Output the (x, y) coordinate of the center of the cell containing the given text.  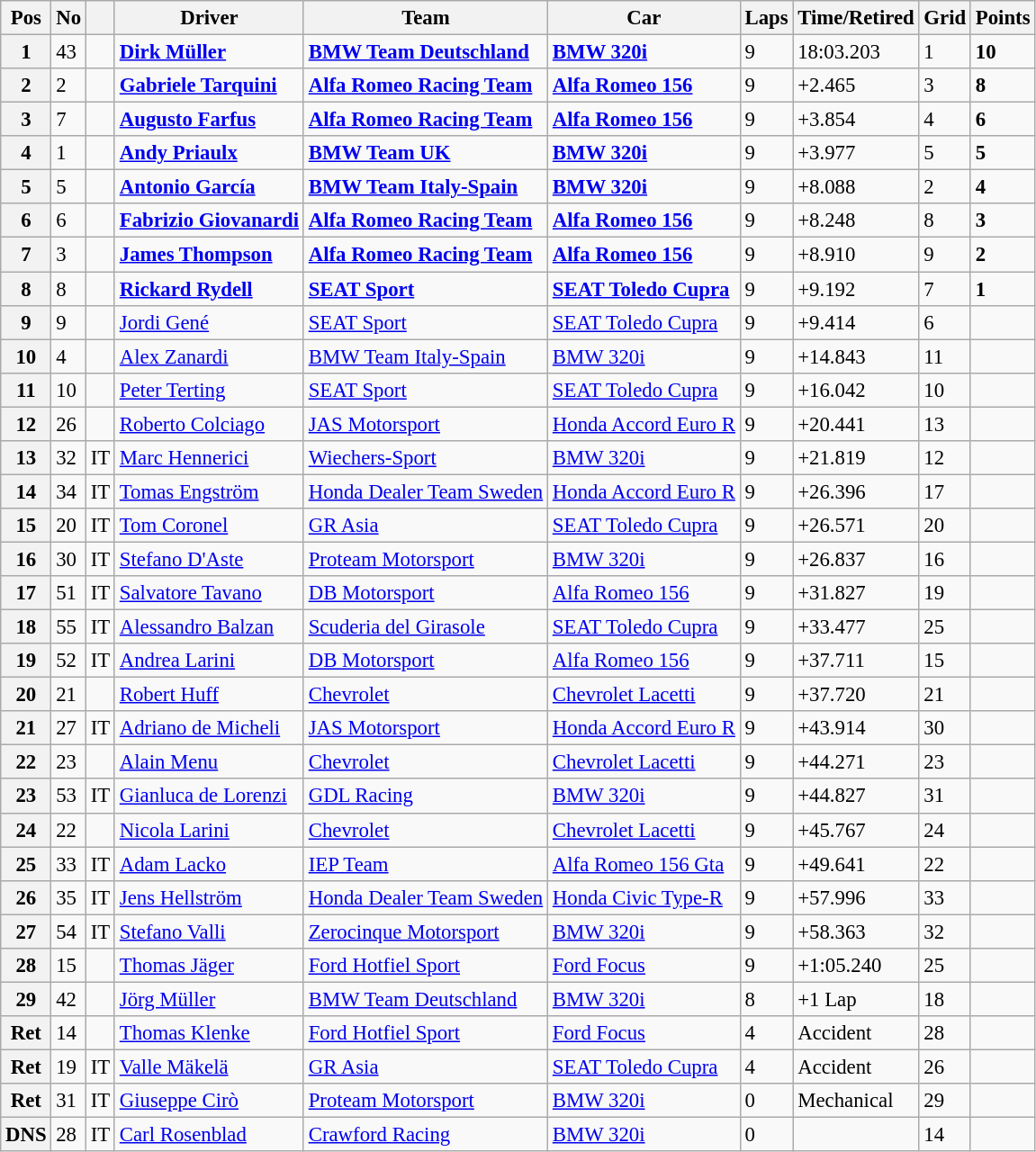
34 (68, 491)
Andrea Larini (209, 661)
+3.977 (856, 153)
+33.477 (856, 627)
Robert Huff (209, 695)
Grid (945, 18)
+57.996 (856, 897)
+20.441 (856, 424)
+8.248 (856, 220)
+31.827 (856, 593)
+9.414 (856, 322)
Car (644, 18)
Fabrizio Giovanardi (209, 220)
Crawford Racing (425, 1135)
GDL Racing (425, 796)
Salvatore Tavano (209, 593)
Tom Coronel (209, 526)
+49.641 (856, 864)
+1 Lap (856, 999)
BMW Team UK (425, 153)
Marc Hennerici (209, 458)
Andy Priaulx (209, 153)
53 (68, 796)
+26.837 (856, 559)
Alfa Romeo 156 Gta (644, 864)
Carl Rosenblad (209, 1135)
+37.711 (856, 661)
+14.843 (856, 356)
+8.910 (856, 255)
+21.819 (856, 458)
Tomas Engström (209, 491)
Thomas Jäger (209, 966)
52 (68, 661)
54 (68, 931)
35 (68, 897)
Adriano de Micheli (209, 728)
Pos (26, 18)
Valle Mäkelä (209, 1066)
+37.720 (856, 695)
Zerocinque Motorsport (425, 931)
IEP Team (425, 864)
Giuseppe Cirò (209, 1101)
Stefano D'Aste (209, 559)
Stefano Valli (209, 931)
+26.571 (856, 526)
Jordi Gené (209, 322)
Augusto Farfus (209, 120)
Gabriele Tarquini (209, 85)
Roberto Colciago (209, 424)
Jens Hellström (209, 897)
Honda Civic Type-R (644, 897)
Peter Terting (209, 390)
+8.088 (856, 187)
Dirk Müller (209, 52)
Alex Zanardi (209, 356)
43 (68, 52)
Nicola Larini (209, 830)
Gianluca de Lorenzi (209, 796)
Rickard Rydell (209, 289)
+44.271 (856, 762)
Jörg Müller (209, 999)
+26.396 (856, 491)
+9.192 (856, 289)
Antonio García (209, 187)
Points (1003, 18)
+45.767 (856, 830)
18:03.203 (856, 52)
+44.827 (856, 796)
+3.854 (856, 120)
+2.465 (856, 85)
Team (425, 18)
+58.363 (856, 931)
Driver (209, 18)
Wiechers-Sport (425, 458)
+43.914 (856, 728)
51 (68, 593)
No (68, 18)
Thomas Klenke (209, 1033)
+16.042 (856, 390)
Scuderia del Girasole (425, 627)
Alessandro Balzan (209, 627)
42 (68, 999)
Laps (767, 18)
Adam Lacko (209, 864)
55 (68, 627)
Time/Retired (856, 18)
Mechanical (856, 1101)
DNS (26, 1135)
Alain Menu (209, 762)
James Thompson (209, 255)
+1:05.240 (856, 966)
